Provide the [x, y] coordinate of the cell's center where the given text is located.  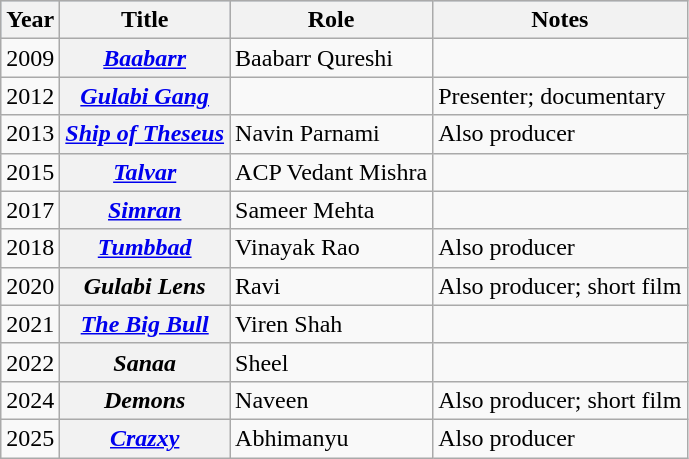
2012 [30, 96]
The Big Bull [145, 324]
2015 [30, 172]
Viren Shah [332, 324]
ACP Vedant Mishra [332, 172]
Vinayak Rao [332, 248]
Gulabi Lens [145, 286]
Tumbbad [145, 248]
Role [332, 20]
2018 [30, 248]
Abhimanyu [332, 438]
Navin Parnami [332, 134]
Baabarr Qureshi [332, 58]
Gulabi Gang [145, 96]
Sameer Mehta [332, 210]
Baabarr [145, 58]
Ship of Theseus [145, 134]
Sheel [332, 362]
2009 [30, 58]
2022 [30, 362]
Title [145, 20]
Sanaa [145, 362]
Notes [560, 20]
Presenter; documentary [560, 96]
2013 [30, 134]
Simran [145, 210]
Demons [145, 400]
2020 [30, 286]
Ravi [332, 286]
2024 [30, 400]
2025 [30, 438]
Talvar [145, 172]
2021 [30, 324]
Year [30, 20]
2017 [30, 210]
Naveen [332, 400]
Crazxy [145, 438]
